For the text-containing cell, return its midpoint in [x, y] coordinate format. 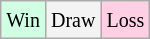
Win [24, 20]
Draw [72, 20]
Loss [126, 20]
